For the text-containing cell, return its midpoint in [x, y] coordinate format. 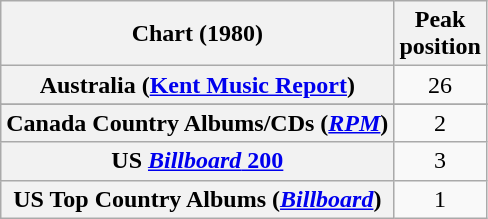
1 [440, 199]
26 [440, 85]
3 [440, 161]
2 [440, 123]
Chart (1980) [198, 34]
US Top Country Albums (Billboard) [198, 199]
Canada Country Albums/CDs (RPM) [198, 123]
US Billboard 200 [198, 161]
Peakposition [440, 34]
Australia (Kent Music Report) [198, 85]
